From the cell containing the given text, extract its center point as (X, Y) coordinate. 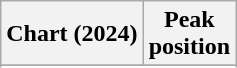
Chart (2024) (72, 34)
Peakposition (189, 34)
